From the cell containing the given text, extract its center point as [X, Y] coordinate. 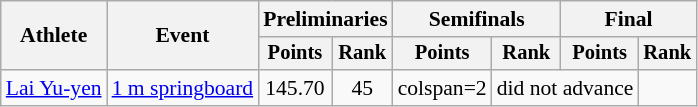
Preliminaries [325, 19]
1 m springboard [183, 88]
145.70 [295, 88]
45 [362, 88]
Final [628, 19]
colspan=2 [442, 88]
Semifinals [477, 19]
Lai Yu-yen [54, 88]
Event [183, 36]
did not advance [566, 88]
Athlete [54, 36]
